Detect which cell encompasses the target text, then output its (X, Y) center coordinate. 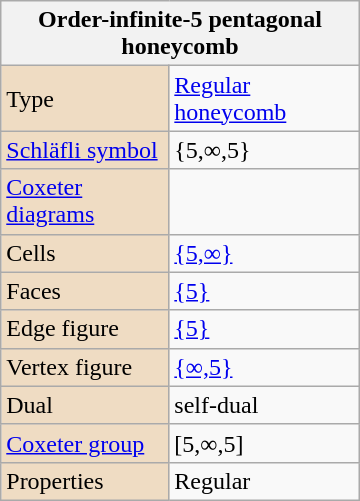
Faces (85, 291)
[5,∞,5] (264, 443)
Edge figure (85, 329)
Coxeter diagrams (85, 202)
{5,∞} (264, 253)
Type (85, 98)
Regular honeycomb (264, 98)
Schläfli symbol (85, 150)
{∞,5} (264, 367)
Order-infinite-5 pentagonal honeycomb (180, 34)
{5,∞,5} (264, 150)
self-dual (264, 405)
Dual (85, 405)
Properties (85, 481)
Vertex figure (85, 367)
Cells (85, 253)
Regular (264, 481)
Coxeter group (85, 443)
